Return the [X, Y] coordinate for the center point of the cell that contains the specified text.  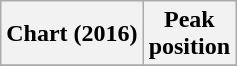
Chart (2016) [72, 34]
Peakposition [189, 34]
